For the text-containing cell, return its midpoint in [x, y] coordinate format. 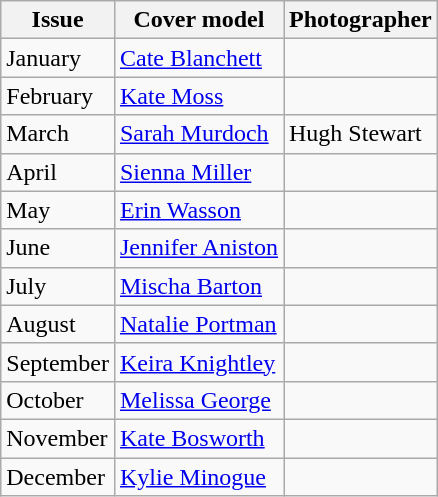
Keira Knightley [198, 362]
Melissa George [198, 400]
June [58, 248]
January [58, 58]
October [58, 400]
Cover model [198, 20]
Sienna Miller [198, 172]
Jennifer Aniston [198, 248]
Hugh Stewart [361, 134]
Mischa Barton [198, 286]
March [58, 134]
May [58, 210]
December [58, 477]
Kylie Minogue [198, 477]
Sarah Murdoch [198, 134]
Cate Blanchett [198, 58]
Kate Moss [198, 96]
July [58, 286]
Photographer [361, 20]
Erin Wasson [198, 210]
Kate Bosworth [198, 438]
September [58, 362]
Issue [58, 20]
August [58, 324]
November [58, 438]
February [58, 96]
Natalie Portman [198, 324]
April [58, 172]
